Extract the (X, Y) coordinate from the center of the cell holding the provided text.  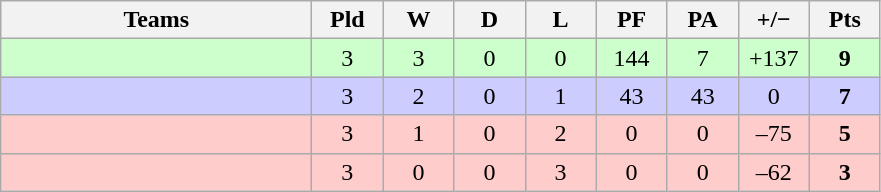
+137 (774, 58)
–62 (774, 172)
9 (844, 58)
PA (702, 20)
W (418, 20)
PF (632, 20)
D (490, 20)
L (560, 20)
5 (844, 134)
Teams (156, 20)
144 (632, 58)
Pld (348, 20)
+/− (774, 20)
Pts (844, 20)
–75 (774, 134)
